Identify which cell holds the provided text, then report its [X, Y] central coordinate. 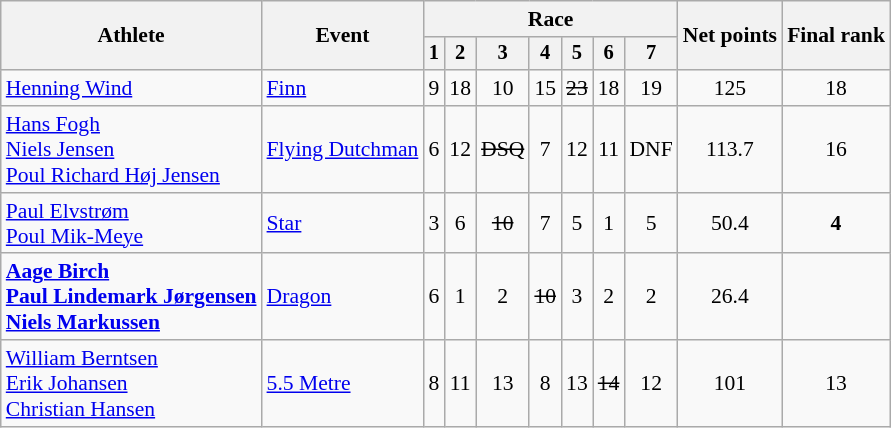
5.5 Metre [343, 384]
16 [836, 150]
Net points [730, 36]
DSQ [502, 150]
Athlete [132, 36]
113.7 [730, 150]
Finn [343, 88]
15 [545, 88]
Henning Wind [132, 88]
Aage BirchPaul Lindemark JørgensenNiels Markussen [132, 298]
Event [343, 36]
14 [609, 384]
50.4 [730, 224]
Dragon [343, 298]
DNF [650, 150]
Race [550, 19]
Flying Dutchman [343, 150]
Star [343, 224]
125 [730, 88]
Final rank [836, 36]
Paul ElvstrømPoul Mik-Meye [132, 224]
23 [577, 88]
Hans FoghNiels JensenPoul Richard Høj Jensen [132, 150]
William BerntsenErik JohansenChristian Hansen [132, 384]
101 [730, 384]
26.4 [730, 298]
19 [650, 88]
9 [434, 88]
